Return (X, Y) of the center of cell containing provided text 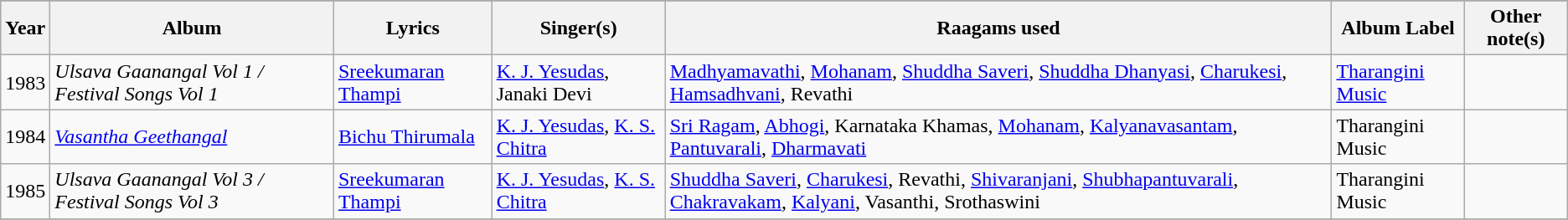
Ulsava Gaanangal Vol 3 / Festival Songs Vol 3 (193, 191)
Bichu Thirumala (412, 137)
Album (193, 28)
Year (25, 28)
Raagams used (998, 28)
Vasantha Geethangal (193, 137)
Album Label (1398, 28)
Singer(s) (578, 28)
Lyrics (412, 28)
Ulsava Gaanangal Vol 1 / Festival Songs Vol 1 (193, 82)
Madhyamavathi, Mohanam, Shuddha Saveri, Shuddha Dhanyasi, Charukesi, Hamsadhvani, Revathi (998, 82)
Sri Ragam, Abhogi, Karnataka Khamas, Mohanam, Kalyanavasantam, Pantuvarali, Dharmavati (998, 137)
Other note(s) (1516, 28)
1984 (25, 137)
K. J. Yesudas, Janaki Devi (578, 82)
Shuddha Saveri, Charukesi, Revathi, Shivaranjani, Shubhapantuvarali, Chakravakam, Kalyani, Vasanthi, Srothaswini (998, 191)
1983 (25, 82)
1985 (25, 191)
